Provide the (X, Y) coordinate of the cell's center where the given text is located.  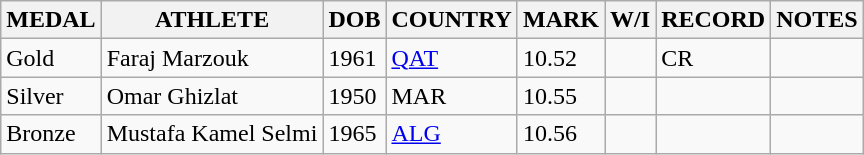
Silver (51, 96)
MEDAL (51, 20)
DOB (354, 20)
MARK (560, 20)
10.52 (560, 58)
Gold (51, 58)
CR (714, 58)
W/I (630, 20)
COUNTRY (452, 20)
MAR (452, 96)
1965 (354, 134)
Bronze (51, 134)
ALG (452, 134)
1950 (354, 96)
1961 (354, 58)
QAT (452, 58)
ATHLETE (212, 20)
Mustafa Kamel Selmi (212, 134)
10.56 (560, 134)
Omar Ghizlat (212, 96)
NOTES (817, 20)
10.55 (560, 96)
Faraj Marzouk (212, 58)
RECORD (714, 20)
